Return [x, y] of the center of cell containing provided text 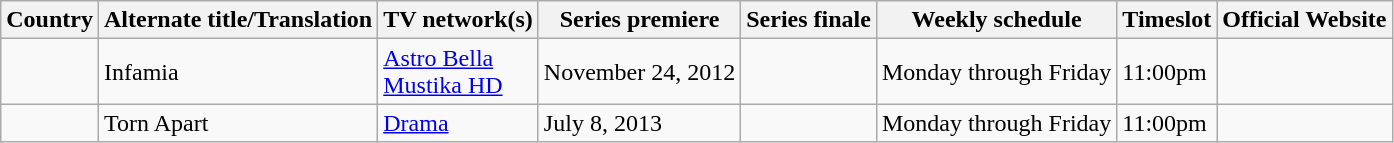
November 24, 2012 [639, 72]
Alternate title/Translation [238, 20]
Astro BellaMustika HD [458, 72]
Series premiere [639, 20]
Official Website [1304, 20]
July 8, 2013 [639, 123]
Weekly schedule [996, 20]
Torn Apart [238, 123]
TV network(s) [458, 20]
Country [50, 20]
Infamia [238, 72]
Series finale [809, 20]
Drama [458, 123]
Timeslot [1167, 20]
